Find where the given text appears and provide that cell's center as (X, Y) coordinate. 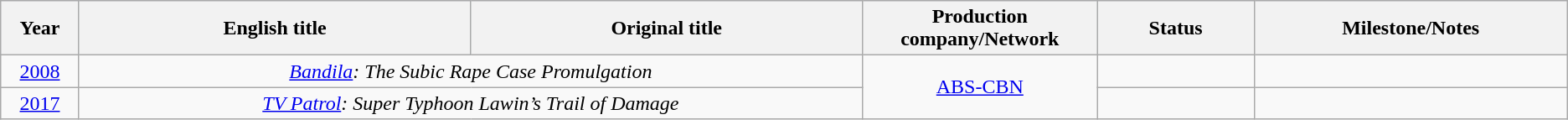
Bandila: The Subic Rape Case Promulgation (471, 71)
Status (1176, 29)
2017 (40, 103)
2008 (40, 71)
Production company/Network (980, 29)
TV Patrol: Super Typhoon Lawin’s Trail of Damage (471, 103)
ABS-CBN (980, 87)
Milestone/Notes (1411, 29)
Year (40, 29)
Original title (667, 29)
English title (275, 29)
